Locate the cell with the specified text and output its (x, y) center coordinate. 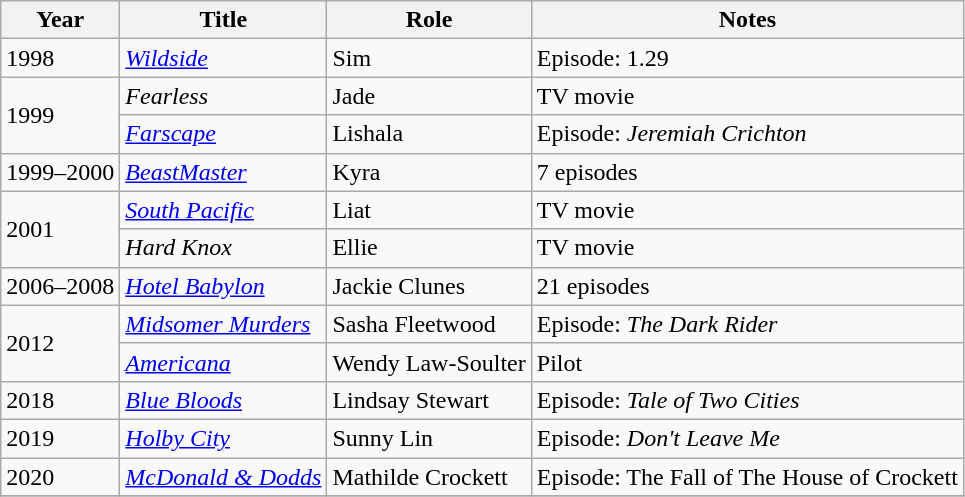
Episode: 1.29 (747, 58)
South Pacific (224, 210)
Ellie (429, 248)
Farscape (224, 134)
Liat (429, 210)
Mathilde Crockett (429, 477)
Wendy Law-Soulter (429, 362)
Episode: Don't Leave Me (747, 438)
McDonald & Dodds (224, 477)
Jade (429, 96)
2006–2008 (60, 286)
Pilot (747, 362)
BeastMaster (224, 172)
2019 (60, 438)
Jackie Clunes (429, 286)
2020 (60, 477)
Hard Knox (224, 248)
Sim (429, 58)
Title (224, 20)
Episode: Jeremiah Crichton (747, 134)
Role (429, 20)
Episode: Tale of Two Cities (747, 400)
Blue Bloods (224, 400)
7 episodes (747, 172)
Sunny Lin (429, 438)
2018 (60, 400)
Episode: The Dark Rider (747, 324)
Hotel Babylon (224, 286)
Lishala (429, 134)
1999 (60, 115)
Year (60, 20)
Kyra (429, 172)
1999–2000 (60, 172)
21 episodes (747, 286)
Episode: The Fall of The House of Crockett (747, 477)
Midsomer Murders (224, 324)
Holby City (224, 438)
Notes (747, 20)
Americana (224, 362)
Fearless (224, 96)
1998 (60, 58)
Wildside (224, 58)
2012 (60, 343)
Lindsay Stewart (429, 400)
Sasha Fleetwood (429, 324)
2001 (60, 229)
